Extract the (x, y) coordinate from the center of the cell holding the provided text.  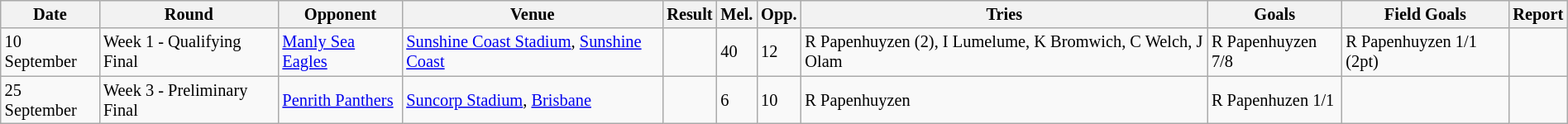
R Papenhuyzen 1/1 (2pt) (1425, 52)
Result (690, 14)
R Papenhuzen 1/1 (1274, 100)
Sunshine Coast Stadium, Sunshine Coast (533, 52)
R Papenhuyzen 7/8 (1274, 52)
Penrith Panthers (341, 100)
25 September (50, 100)
Week 3 - Preliminary Final (189, 100)
R Papenhuyzen (2), I Lumelume, K Bromwich, C Welch, J Olam (1005, 52)
Date (50, 14)
Opponent (341, 14)
Goals (1274, 14)
Report (1538, 14)
Field Goals (1425, 14)
40 (738, 52)
Suncorp Stadium, Brisbane (533, 100)
12 (779, 52)
Week 1 - Qualifying Final (189, 52)
Opp. (779, 14)
Manly Sea Eagles (341, 52)
Venue (533, 14)
Tries (1005, 14)
Round (189, 14)
10 (779, 100)
10 September (50, 52)
R Papenhuyzen (1005, 100)
Mel. (738, 14)
6 (738, 100)
